Identify which cell holds the provided text, then report its (x, y) central coordinate. 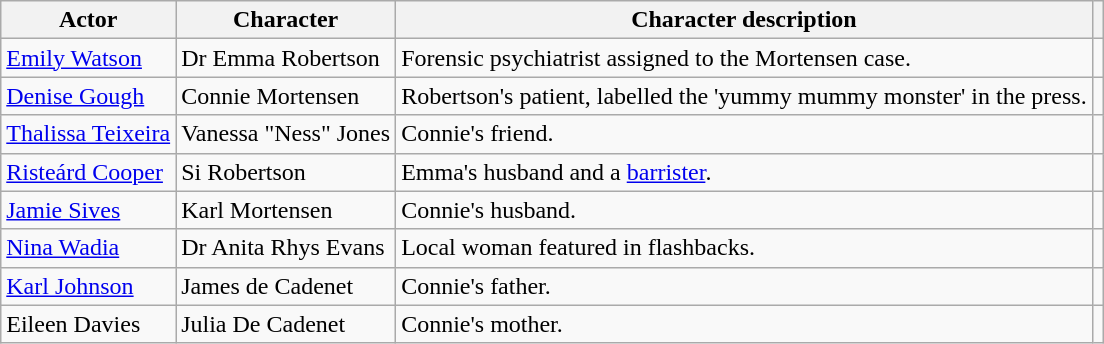
Connie's mother. (744, 324)
Connie's husband. (744, 210)
Character (286, 20)
Risteárd Cooper (88, 172)
Emily Watson (88, 58)
Connie Mortensen (286, 96)
Connie's friend. (744, 134)
Karl Johnson (88, 286)
Actor (88, 20)
Local woman featured in flashbacks. (744, 248)
Dr Anita Rhys Evans (286, 248)
Thalissa Teixeira (88, 134)
Dr Emma Robertson (286, 58)
Robertson's patient, labelled the 'yummy mummy monster' in the press. (744, 96)
Jamie Sives (88, 210)
Nina Wadia (88, 248)
Character description (744, 20)
Julia De Cadenet (286, 324)
Vanessa "Ness" Jones (286, 134)
Emma's husband and a barrister. (744, 172)
Eileen Davies (88, 324)
Karl Mortensen (286, 210)
James de Cadenet (286, 286)
Forensic psychiatrist assigned to the Mortensen case. (744, 58)
Connie's father. (744, 286)
Si Robertson (286, 172)
Denise Gough (88, 96)
